Pinpoint the cell where the given text exists, returning its [X, Y] midpoint coordinate. 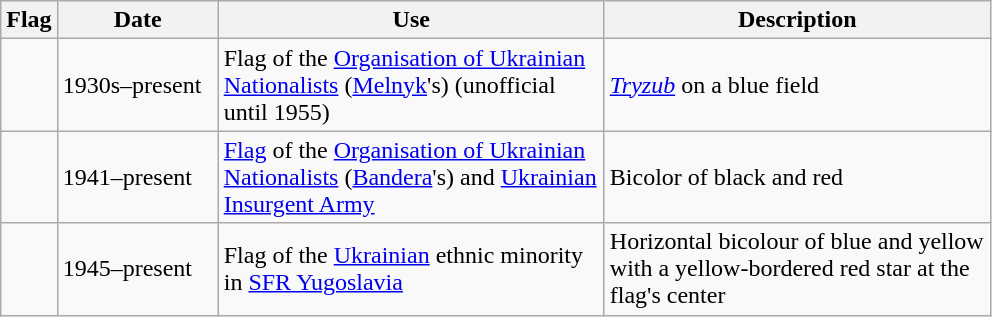
Flag of the Ukrainian ethnic minority in SFR Yugoslavia [411, 269]
Use [411, 20]
1945–present [138, 269]
Flag of the Organisation of Ukrainian Nationalists (Bandera's) and Ukrainian Insurgent Army [411, 177]
Horizontal bicolour of blue and yellow with a yellow-bordered red star at the flag's center [797, 269]
Flag [29, 20]
Flag of the Organisation of Ukrainian Nationalists (Melnyk's) (unofficial until 1955) [411, 85]
Tryzub on a blue field [797, 85]
Date [138, 20]
Description [797, 20]
1941–present [138, 177]
Bicolor of black and red [797, 177]
1930s–present [138, 85]
